Pinpoint the cell where the given text exists, returning its (x, y) midpoint coordinate. 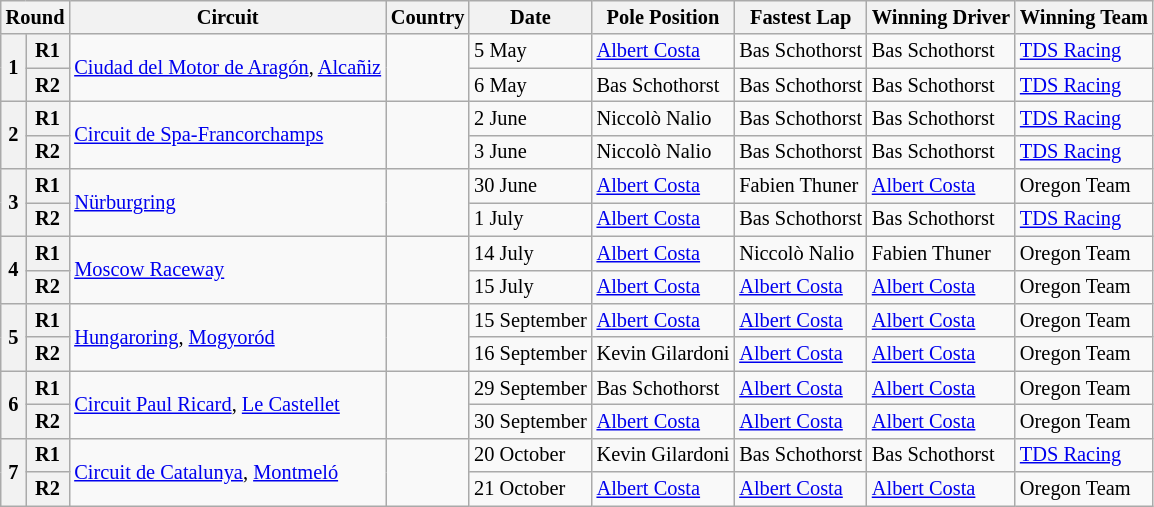
Circuit de Spa-Francorchamps (228, 134)
Circuit Paul Ricard, Le Castellet (228, 404)
15 September (530, 320)
Moscow Raceway (228, 270)
1 (14, 68)
Nürburgring (228, 202)
3 June (530, 152)
29 September (530, 388)
Fastest Lap (800, 17)
6 May (530, 85)
Winning Driver (941, 17)
16 September (530, 354)
Date (530, 17)
Hungaroring, Mogyoród (228, 336)
Circuit (228, 17)
7 (14, 472)
30 June (530, 186)
21 October (530, 489)
2 (14, 134)
1 July (530, 219)
Winning Team (1084, 17)
30 September (530, 421)
4 (14, 270)
Circuit de Catalunya, Montmeló (228, 472)
3 (14, 202)
6 (14, 404)
5 (14, 336)
Round (36, 17)
Ciudad del Motor de Aragón, Alcañiz (228, 68)
Pole Position (664, 17)
15 July (530, 287)
2 June (530, 118)
Country (428, 17)
5 May (530, 51)
20 October (530, 455)
14 July (530, 253)
